Search for the cell housing the specified text and yield its [x, y] center coordinate. 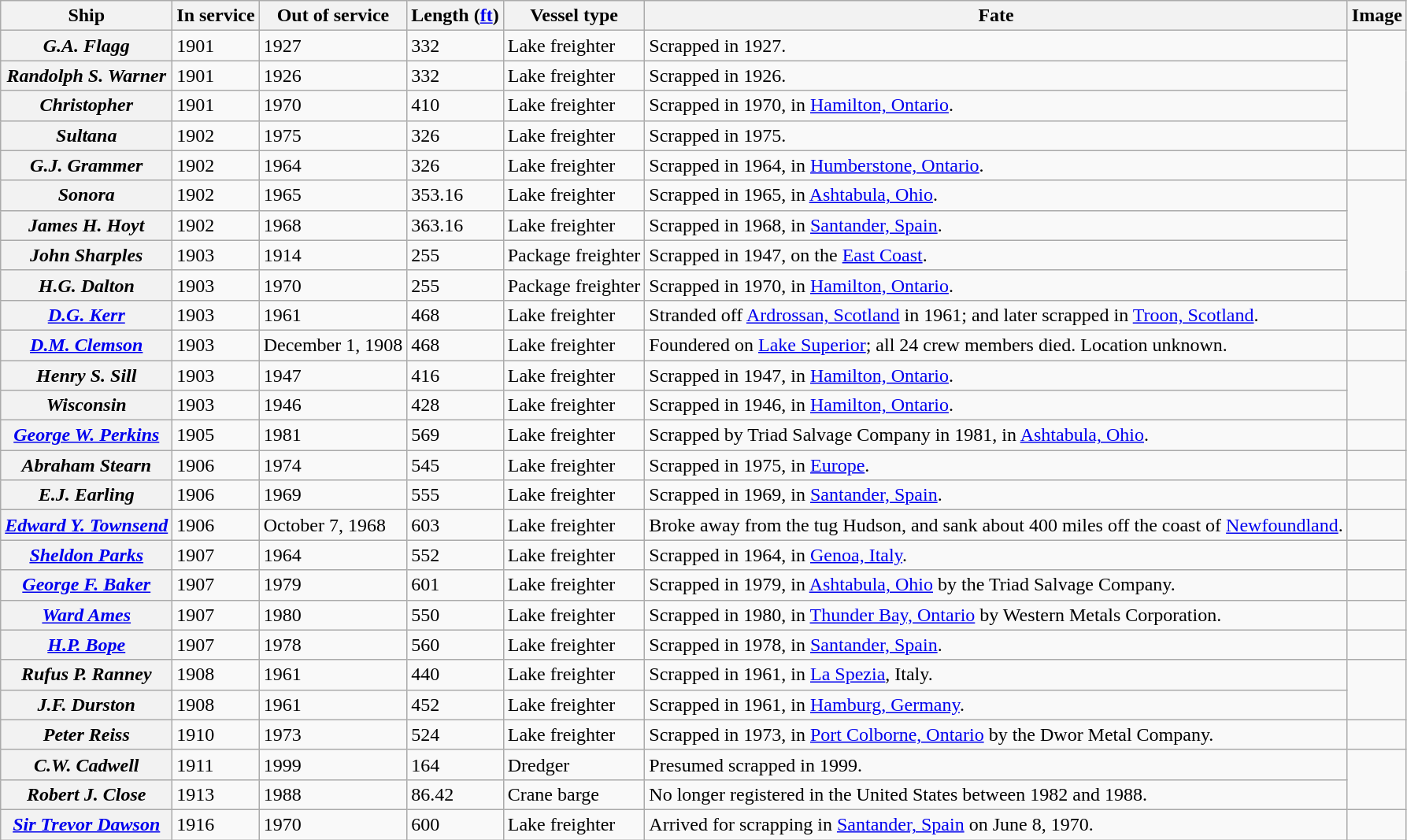
353.16 [455, 195]
363.16 [455, 225]
416 [455, 376]
Scrapped in 1975. [996, 135]
C.W. Cadwell [87, 764]
1974 [333, 465]
1979 [333, 585]
Scrapped in 1965, in Ashtabula, Ohio. [996, 195]
John Sharples [87, 255]
601 [455, 585]
Rufus P. Ranney [87, 675]
Fate [996, 16]
Peter Reiss [87, 735]
In service [216, 16]
1911 [216, 764]
Scrapped by Triad Salvage Company in 1981, in Ashtabula, Ohio. [996, 435]
1910 [216, 735]
Sheldon Parks [87, 555]
440 [455, 675]
H.P. Bope [87, 645]
Stranded off Ardrossan, Scotland in 1961; and later scrapped in Troon, Scotland. [996, 315]
Robert J. Close [87, 794]
H.G. Dalton [87, 285]
Scrapped in 1978, in Santander, Spain. [996, 645]
George F. Baker [87, 585]
Foundered on Lake Superior; all 24 crew members died. Location unknown. [996, 345]
1914 [333, 255]
Arrived for scrapping in Santander, Spain on June 8, 1970. [996, 824]
Presumed scrapped in 1999. [996, 764]
1913 [216, 794]
Out of service [333, 16]
524 [455, 735]
Randolph S. Warner [87, 76]
1978 [333, 645]
Scrapped in 1947, in Hamilton, Ontario. [996, 376]
Scrapped in 1947, on the East Coast. [996, 255]
1975 [333, 135]
Scrapped in 1973, in Port Colborne, Ontario by the Dwor Metal Company. [996, 735]
Image [1376, 16]
Vessel type [574, 16]
D.M. Clemson [87, 345]
164 [455, 764]
1981 [333, 435]
Crane barge [574, 794]
October 7, 1968 [333, 525]
December 1, 1908 [333, 345]
86.42 [455, 794]
Ship [87, 16]
1926 [333, 76]
1916 [216, 824]
Wisconsin [87, 405]
Henry S. Sill [87, 376]
Ward Ames [87, 615]
Sultana [87, 135]
No longer registered in the United States between 1982 and 1988. [996, 794]
1988 [333, 794]
Scrapped in 1980, in Thunder Bay, Ontario by Western Metals Corporation. [996, 615]
410 [455, 105]
1965 [333, 195]
1946 [333, 405]
452 [455, 705]
1973 [333, 735]
550 [455, 615]
552 [455, 555]
1927 [333, 46]
1969 [333, 495]
Scrapped in 1979, in Ashtabula, Ohio by the Triad Salvage Company. [996, 585]
600 [455, 824]
D.G. Kerr [87, 315]
James H. Hoyt [87, 225]
Scrapped in 1961, in La Spezia, Italy. [996, 675]
Scrapped in 1946, in Hamilton, Ontario. [996, 405]
G.A. Flagg [87, 46]
Christopher [87, 105]
Sir Trevor Dawson [87, 824]
1980 [333, 615]
555 [455, 495]
428 [455, 405]
Dredger [574, 764]
569 [455, 435]
1905 [216, 435]
Edward Y. Townsend [87, 525]
J.F. Durston [87, 705]
1999 [333, 764]
Scrapped in 1975, in Europe. [996, 465]
603 [455, 525]
Broke away from the tug Hudson, and sank about 400 miles off the coast of Newfoundland. [996, 525]
1968 [333, 225]
Sonora [87, 195]
Scrapped in 1964, in Genoa, Italy. [996, 555]
George W. Perkins [87, 435]
G.J. Grammer [87, 165]
Scrapped in 1926. [996, 76]
Scrapped in 1927. [996, 46]
Abraham Stearn [87, 465]
Scrapped in 1969, in Santander, Spain. [996, 495]
Scrapped in 1968, in Santander, Spain. [996, 225]
560 [455, 645]
Scrapped in 1961, in Hamburg, Germany. [996, 705]
E.J. Earling [87, 495]
Scrapped in 1964, in Humberstone, Ontario. [996, 165]
Length (ft) [455, 16]
545 [455, 465]
1947 [333, 376]
